Output the (x, y) coordinate of the center of the cell containing the given text.  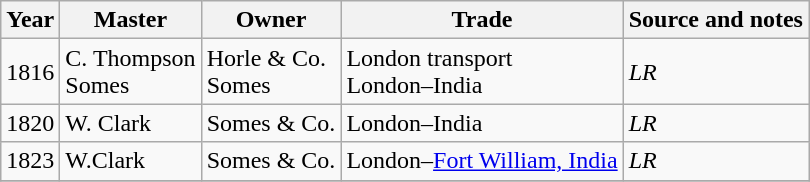
Year (30, 20)
Source and notes (716, 20)
1816 (30, 72)
W.Clark (130, 161)
1820 (30, 123)
Horle & Co.Somes (271, 72)
Master (130, 20)
C. ThompsonSomes (130, 72)
Trade (482, 20)
London–India (482, 123)
Owner (271, 20)
1823 (30, 161)
London–Fort William, India (482, 161)
London transport London–India (482, 72)
W. Clark (130, 123)
